Search for the cell housing the specified text and yield its [X, Y] center coordinate. 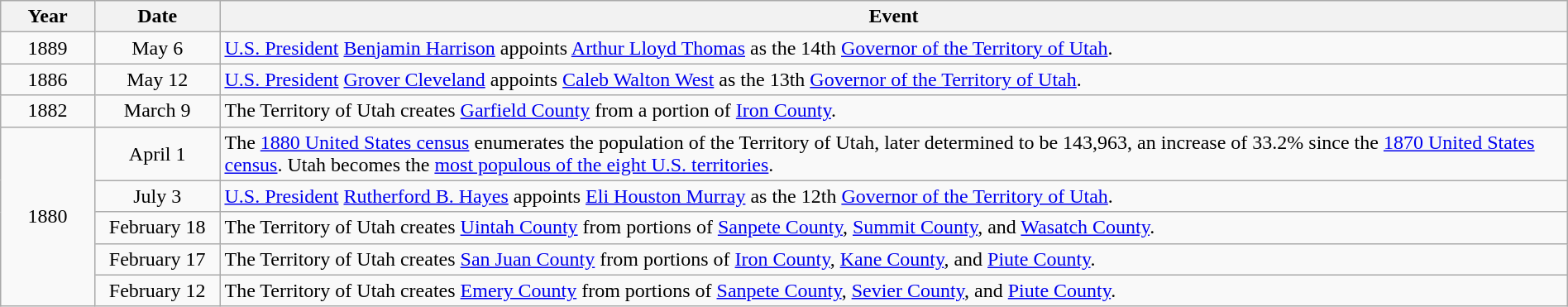
April 1 [157, 154]
May 6 [157, 48]
February 17 [157, 259]
February 18 [157, 228]
Date [157, 17]
1882 [48, 111]
May 12 [157, 79]
U.S. President Rutherford B. Hayes appoints Eli Houston Murray as the 12th Governor of the Territory of Utah. [893, 196]
February 12 [157, 290]
Year [48, 17]
The Territory of Utah creates San Juan County from portions of Iron County, Kane County, and Piute County. [893, 259]
July 3 [157, 196]
1886 [48, 79]
U.S. President Grover Cleveland appoints Caleb Walton West as the 13th Governor of the Territory of Utah. [893, 79]
1889 [48, 48]
Event [893, 17]
March 9 [157, 111]
The Territory of Utah creates Uintah County from portions of Sanpete County, Summit County, and Wasatch County. [893, 228]
The Territory of Utah creates Emery County from portions of Sanpete County, Sevier County, and Piute County. [893, 290]
U.S. President Benjamin Harrison appoints Arthur Lloyd Thomas as the 14th Governor of the Territory of Utah. [893, 48]
1880 [48, 217]
The Territory of Utah creates Garfield County from a portion of Iron County. [893, 111]
